Output the [x, y] coordinate of the center of the cell containing the given text.  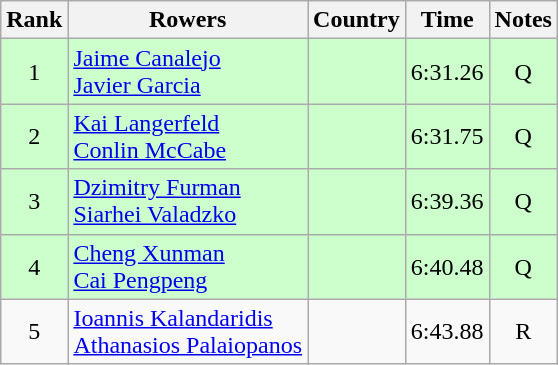
5 [34, 332]
Rank [34, 20]
3 [34, 202]
Kai LangerfeldConlin McCabe [188, 136]
Rowers [188, 20]
6:43.88 [447, 332]
1 [34, 72]
Time [447, 20]
Jaime CanalejoJavier Garcia [188, 72]
6:39.36 [447, 202]
6:31.26 [447, 72]
4 [34, 266]
R [523, 332]
6:31.75 [447, 136]
Country [357, 20]
Ioannis KalandaridisAthanasios Palaiopanos [188, 332]
Notes [523, 20]
2 [34, 136]
Dzimitry FurmanSiarhei Valadzko [188, 202]
6:40.48 [447, 266]
Cheng XunmanCai Pengpeng [188, 266]
